From the cell containing the given text, extract its center point as (x, y) coordinate. 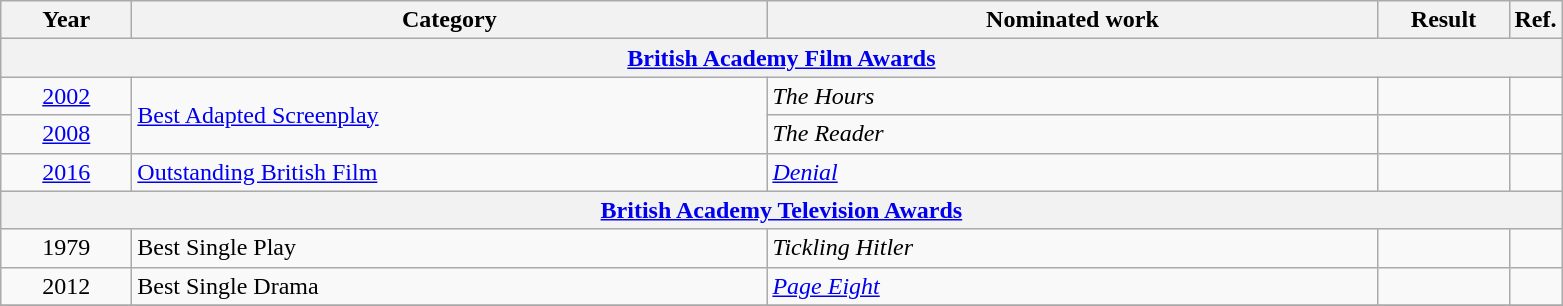
Ref. (1536, 20)
British Academy Film Awards (782, 58)
2016 (66, 172)
Year (66, 20)
Best Single Drama (450, 286)
Page Eight (1072, 286)
2008 (66, 134)
1979 (66, 248)
British Academy Television Awards (782, 210)
2012 (66, 286)
Denial (1072, 172)
The Hours (1072, 96)
2002 (66, 96)
Result (1444, 20)
Tickling Hitler (1072, 248)
Best Single Play (450, 248)
Category (450, 20)
Best Adapted Screenplay (450, 115)
Nominated work (1072, 20)
Outstanding British Film (450, 172)
The Reader (1072, 134)
